From the cell containing the given text, extract its center point as (X, Y) coordinate. 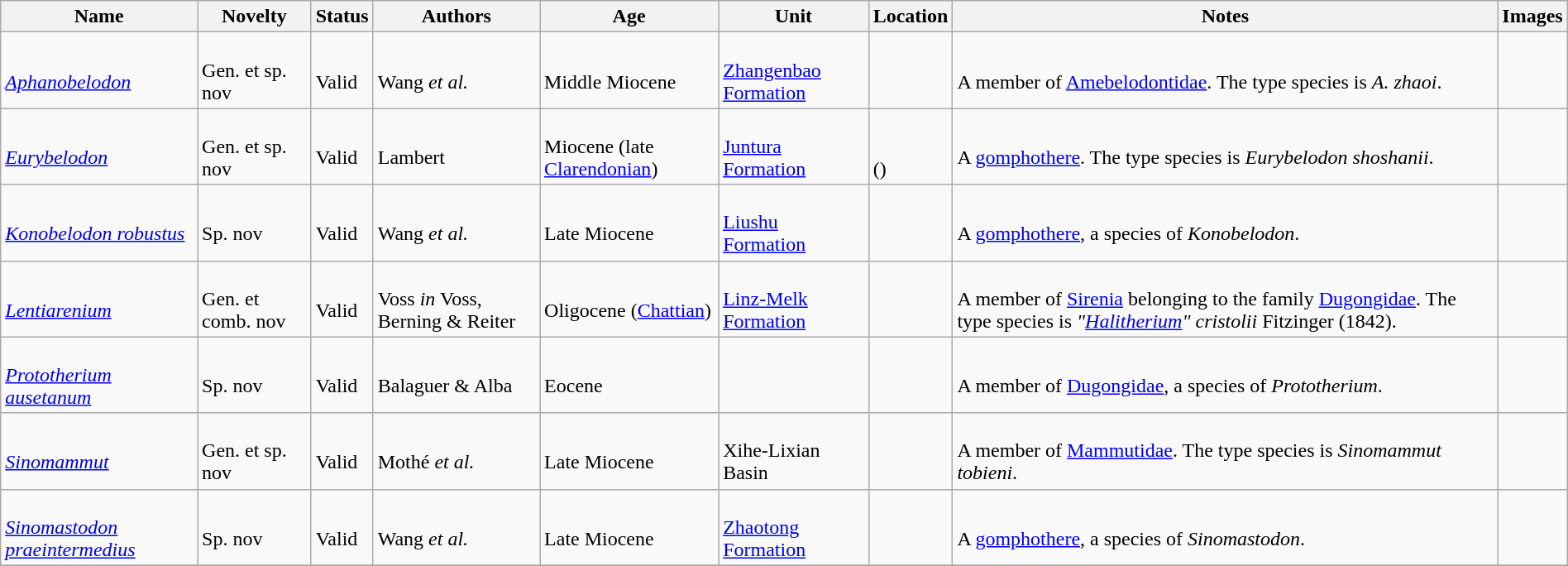
Zhangenbao Formation (794, 70)
Status (342, 17)
Linz-Melk Formation (794, 299)
Images (1532, 17)
Balaguer & Alba (457, 375)
Xihe-Lixian Basin (794, 451)
A gomphothere, a species of Konobelodon. (1226, 223)
Konobelodon robustus (99, 223)
Authors (457, 17)
A member of Mammutidae. The type species is Sinomammut tobieni. (1226, 451)
Unit (794, 17)
Age (629, 17)
Oligocene (Chattian) (629, 299)
Eocene (629, 375)
Lambert (457, 146)
A member of Amebelodontidae. The type species is A. zhaoi. (1226, 70)
Sinomammut (99, 451)
Name (99, 17)
() (911, 146)
Miocene (late Clarendonian) (629, 146)
Lentiarenium (99, 299)
Middle Miocene (629, 70)
A gomphothere, a species of Sinomastodon. (1226, 527)
Prototherium ausetanum (99, 375)
A member of Sirenia belonging to the family Dugongidae. The type species is "Halitherium" cristolii Fitzinger (1842). (1226, 299)
Juntura Formation (794, 146)
Zhaotong Formation (794, 527)
Novelty (255, 17)
Location (911, 17)
Sinomastodon praeintermedius (99, 527)
A member of Dugongidae, a species of Prototherium. (1226, 375)
A gomphothere. The type species is Eurybelodon shoshanii. (1226, 146)
Gen. et comb. nov (255, 299)
Notes (1226, 17)
Aphanobelodon (99, 70)
Voss in Voss, Berning & Reiter (457, 299)
Liushu Formation (794, 223)
Eurybelodon (99, 146)
Mothé et al. (457, 451)
